From the cell containing the given text, extract its center point as [x, y] coordinate. 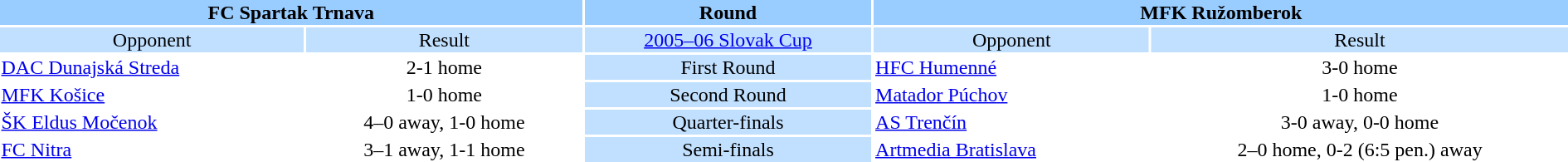
3–1 away, 1-1 home [444, 150]
MFK Ružomberok [1221, 12]
MFK Košice [152, 95]
3-0 away, 0-0 home [1360, 122]
Second Round [728, 95]
2–0 home, 0-2 (6:5 pen.) away [1360, 150]
3-0 home [1360, 67]
AS Trenčín [1012, 122]
FC Nitra [152, 150]
Semi-finals [728, 150]
HFC Humenné [1012, 67]
4–0 away, 1-0 home [444, 122]
Round [728, 12]
First Round [728, 67]
2005–06 Slovak Cup [728, 40]
ŠK Eldus Močenok [152, 122]
DAC Dunajská Streda [152, 67]
2-1 home [444, 67]
Artmedia Bratislava [1012, 150]
Matador Púchov [1012, 95]
FC Spartak Trnava [290, 12]
Quarter-finals [728, 122]
